Provide the [X, Y] coordinate of the cell's center where the given text is located.  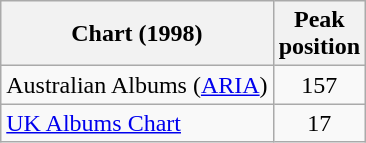
157 [319, 85]
17 [319, 123]
Peakposition [319, 34]
Chart (1998) [137, 34]
Australian Albums (ARIA) [137, 85]
UK Albums Chart [137, 123]
